Return (x, y) of the center of cell containing provided text 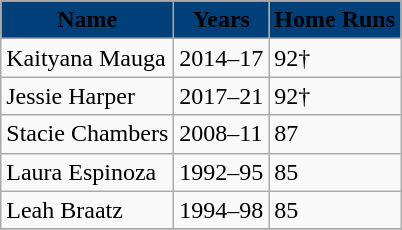
1994–98 (222, 210)
2008–11 (222, 134)
Laura Espinoza (88, 172)
2014–17 (222, 58)
Name (88, 20)
87 (335, 134)
Leah Braatz (88, 210)
1992–95 (222, 172)
Jessie Harper (88, 96)
Home Runs (335, 20)
Kaityana Mauga (88, 58)
Stacie Chambers (88, 134)
Years (222, 20)
2017–21 (222, 96)
